Scan for the cell matching the given text and deliver its [X, Y] coordinate at center. 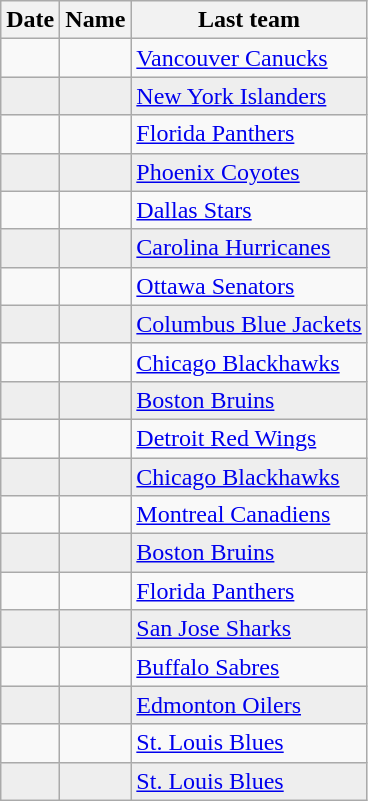
Dallas Stars [249, 210]
Buffalo Sabres [249, 667]
Last team [249, 20]
New York Islanders [249, 96]
San Jose Sharks [249, 629]
Columbus Blue Jackets [249, 324]
Name [96, 20]
Carolina Hurricanes [249, 248]
Edmonton Oilers [249, 705]
Detroit Red Wings [249, 438]
Ottawa Senators [249, 286]
Phoenix Coyotes [249, 172]
Vancouver Canucks [249, 58]
Date [30, 20]
Montreal Canadiens [249, 515]
